Search for the cell housing the specified text and yield its (x, y) center coordinate. 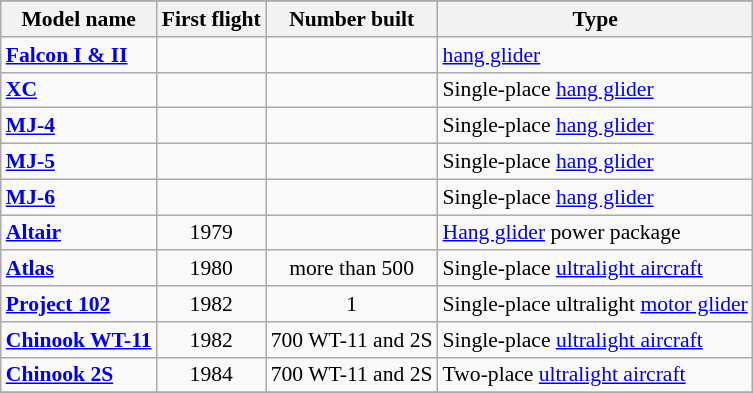
Project 102 (79, 304)
Two-place ultralight aircraft (596, 375)
MJ-5 (79, 162)
1984 (212, 375)
Atlas (79, 269)
Hang glider power package (596, 233)
Chinook 2S (79, 375)
1 (352, 304)
MJ-6 (79, 197)
Falcon I & II (79, 55)
MJ-4 (79, 126)
1979 (212, 233)
Single-place ultralight motor glider (596, 304)
Altair (79, 233)
hang glider (596, 55)
1980 (212, 269)
XC (79, 90)
First flight (212, 19)
Model name (79, 19)
Chinook WT-11 (79, 340)
more than 500 (352, 269)
Number built (352, 19)
Type (596, 19)
